Locate the cell with the specified text and output its (X, Y) center coordinate. 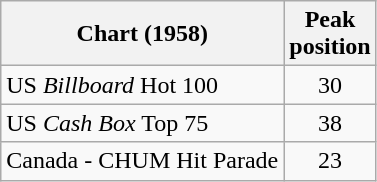
Peakposition (330, 34)
US Billboard Hot 100 (142, 85)
Chart (1958) (142, 34)
Canada - CHUM Hit Parade (142, 161)
23 (330, 161)
US Cash Box Top 75 (142, 123)
30 (330, 85)
38 (330, 123)
